Search for the cell housing the specified text and yield its (X, Y) center coordinate. 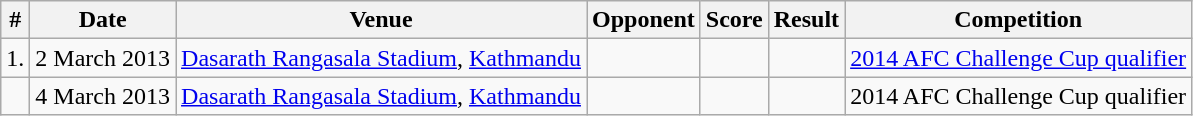
1. (16, 58)
4 March 2013 (103, 96)
# (16, 20)
Opponent (643, 20)
Date (103, 20)
Score (734, 20)
Venue (382, 20)
Competition (1018, 20)
Result (806, 20)
2 March 2013 (103, 58)
